Pinpoint the cell where the given text exists, returning its [X, Y] midpoint coordinate. 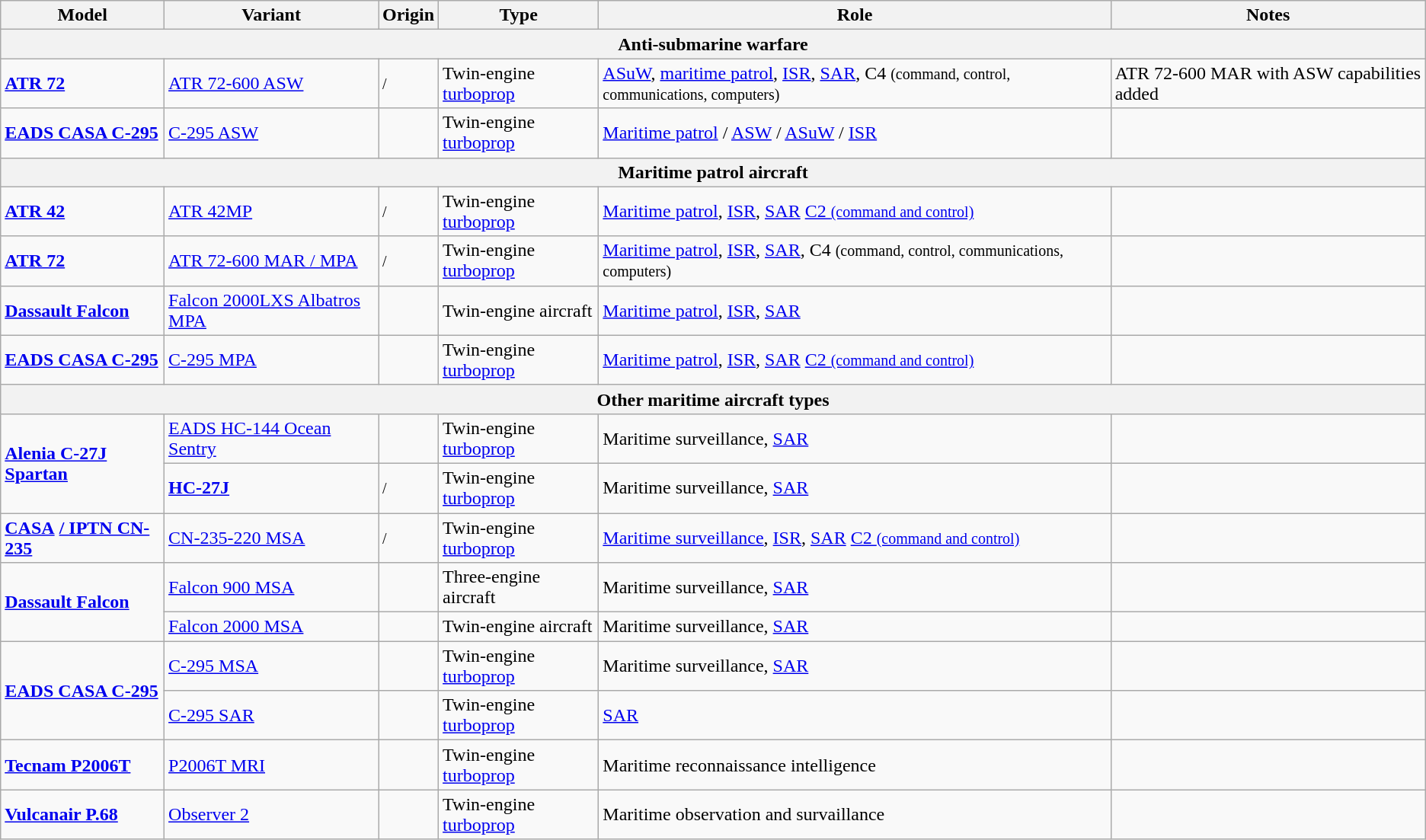
Type [519, 15]
ATR 72-600 MAR with ASW capabilities added [1268, 84]
Notes [1268, 15]
SAR [855, 716]
C-295 MPA [271, 359]
HC-27J [271, 487]
CASA / IPTN CN-235 [82, 538]
Observer 2 [271, 815]
Maritime patrol aircraft [713, 172]
Maritime surveillance, ISR, SAR C2 (command and control) [855, 538]
Falcon 2000LXS Albatros MPA [271, 311]
Maritime reconnaissance intelligence [855, 765]
Role [855, 15]
Model [82, 15]
Tecnam P2006T [82, 765]
P2006T MRI [271, 765]
Maritime patrol / ASW / ASuW / ISR [855, 133]
C-295 SAR [271, 716]
CN-235-220 MSA [271, 538]
Falcon 2000 MSA [271, 627]
Origin [408, 15]
C-295 MSA [271, 666]
Variant [271, 15]
Maritime patrol, ISR, SAR [855, 311]
Three-engine aircraft [519, 588]
Maritime observation and survaillance [855, 815]
C-295 ASW [271, 133]
Alenia C-27J Spartan [82, 463]
Other maritime aircraft types [713, 399]
Vulcanair P.68 [82, 815]
ATR 42 [82, 212]
ASuW, maritime patrol, ISR, SAR, C4 (command, control, communications, computers) [855, 84]
ATR 72-600 ASW [271, 84]
EADS HC-144 Ocean Sentry [271, 439]
ATR 42MP [271, 212]
Falcon 900 MSA [271, 588]
ATR 72-600 MAR / MPA [271, 260]
Maritime patrol, ISR, SAR, C4 (command, control, communications, computers) [855, 260]
Anti-submarine warfare [713, 44]
